Extract the (X, Y) coordinate from the center of the cell holding the provided text.  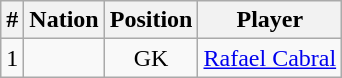
1 (12, 58)
Rafael Cabral (270, 58)
# (12, 20)
Player (270, 20)
Position (151, 20)
GK (151, 58)
Nation (64, 20)
